Extract the [x, y] coordinate from the center of the cell holding the provided text.  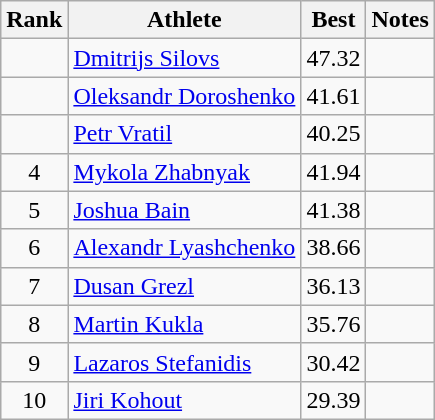
5 [34, 210]
40.25 [334, 134]
Athlete [184, 20]
10 [34, 400]
Petr Vratil [184, 134]
Mykola Zhabnyak [184, 172]
Lazaros Stefanidis [184, 362]
Oleksandr Doroshenko [184, 96]
Rank [34, 20]
Best [334, 20]
6 [34, 248]
Dmitrijs Silovs [184, 58]
36.13 [334, 286]
Martin Kukla [184, 324]
30.42 [334, 362]
Jiri Kohout [184, 400]
9 [34, 362]
29.39 [334, 400]
41.38 [334, 210]
8 [34, 324]
Alexandr Lyashchenko [184, 248]
Notes [400, 20]
Dusan Grezl [184, 286]
4 [34, 172]
41.61 [334, 96]
41.94 [334, 172]
47.32 [334, 58]
38.66 [334, 248]
7 [34, 286]
35.76 [334, 324]
Joshua Bain [184, 210]
